For the text-containing cell, return its midpoint in [x, y] coordinate format. 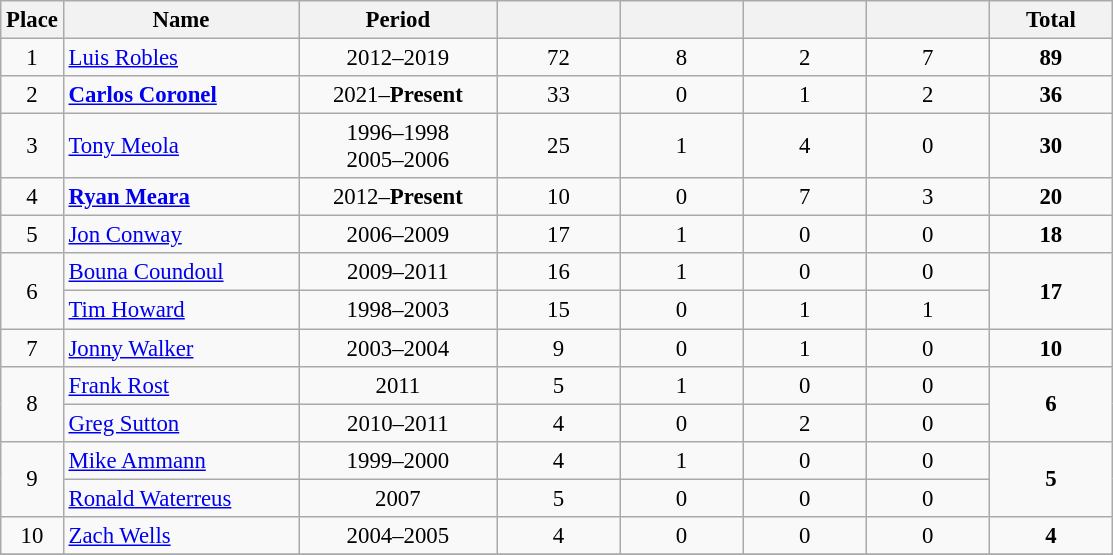
2006–2009 [398, 235]
36 [1050, 95]
2004–2005 [398, 536]
Name [181, 20]
25 [558, 146]
2007 [398, 498]
Ronald Waterreus [181, 498]
Zach Wells [181, 536]
1998–2003 [398, 310]
Greg Sutton [181, 423]
89 [1050, 58]
33 [558, 95]
2010–2011 [398, 423]
2012–2019 [398, 58]
1999–2000 [398, 460]
Mike Ammann [181, 460]
2021–Present [398, 95]
2009–2011 [398, 273]
1996–1998 2005–2006 [398, 146]
15 [558, 310]
Ryan Meara [181, 197]
Period [398, 20]
Jon Conway [181, 235]
2003–2004 [398, 348]
16 [558, 273]
72 [558, 58]
20 [1050, 197]
Luis Robles [181, 58]
Bouna Coundoul [181, 273]
Tony Meola [181, 146]
30 [1050, 146]
Place [32, 20]
2011 [398, 385]
Jonny Walker [181, 348]
2012–Present [398, 197]
Frank Rost [181, 385]
Total [1050, 20]
18 [1050, 235]
Carlos Coronel [181, 95]
Tim Howard [181, 310]
